Locate the cell with the specified text and output its (X, Y) center coordinate. 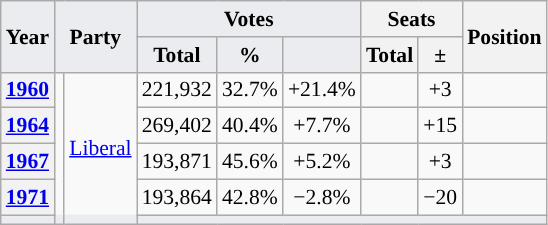
Year (28, 36)
Liberal (100, 148)
Votes (249, 19)
+5.2% (322, 162)
+7.7% (322, 126)
−20 (440, 197)
% (250, 55)
45.6% (250, 162)
193,864 (177, 197)
32.7% (250, 90)
+15 (440, 126)
269,402 (177, 126)
193,871 (177, 162)
Position (504, 36)
1967 (28, 162)
1964 (28, 126)
40.4% (250, 126)
42.8% (250, 197)
± (440, 55)
1960 (28, 90)
Seats (412, 19)
−2.8% (322, 197)
Party (96, 36)
1971 (28, 197)
221,932 (177, 90)
+21.4% (322, 90)
